Provide the (x, y) coordinate of the cell's center where the given text is located.  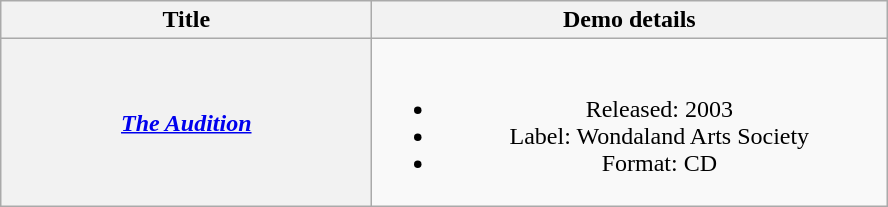
Title (186, 20)
The Audition (186, 122)
Released: 2003Label: Wondaland Arts SocietyFormat: CD (630, 122)
Demo details (630, 20)
